Determine the [X, Y] coordinate at the center of the cell enclosing the given text.  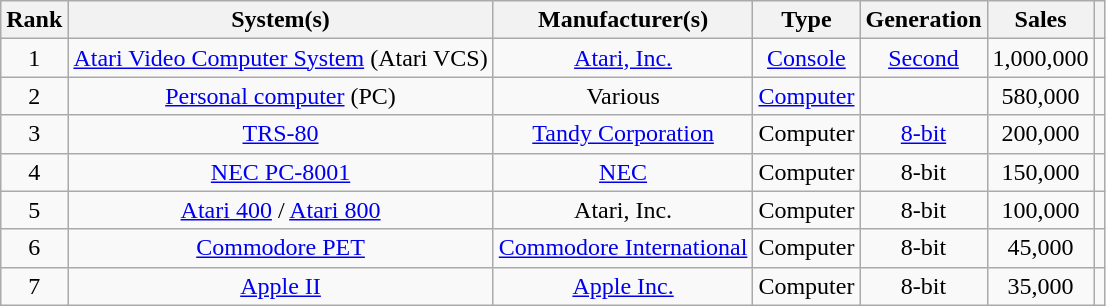
Various [623, 96]
Generation [924, 20]
Manufacturer(s) [623, 20]
150,000 [1040, 172]
200,000 [1040, 134]
35,000 [1040, 286]
100,000 [1040, 210]
Rank [34, 20]
1,000,000 [1040, 58]
Commodore International [623, 248]
2 [34, 96]
Commodore PET [280, 248]
Atari 400 / Atari 800 [280, 210]
System(s) [280, 20]
1 [34, 58]
Tandy Corporation [623, 134]
Atari Video Computer System (Atari VCS) [280, 58]
45,000 [1040, 248]
TRS-80 [280, 134]
3 [34, 134]
580,000 [1040, 96]
7 [34, 286]
5 [34, 210]
4 [34, 172]
Second [924, 58]
Personal computer (PC) [280, 96]
Apple Inc. [623, 286]
6 [34, 248]
NEC [623, 172]
NEC PC-8001 [280, 172]
Console [806, 58]
Sales [1040, 20]
Apple II [280, 286]
Type [806, 20]
